Provide the [x, y] coordinate of the cell's center where the given text is located.  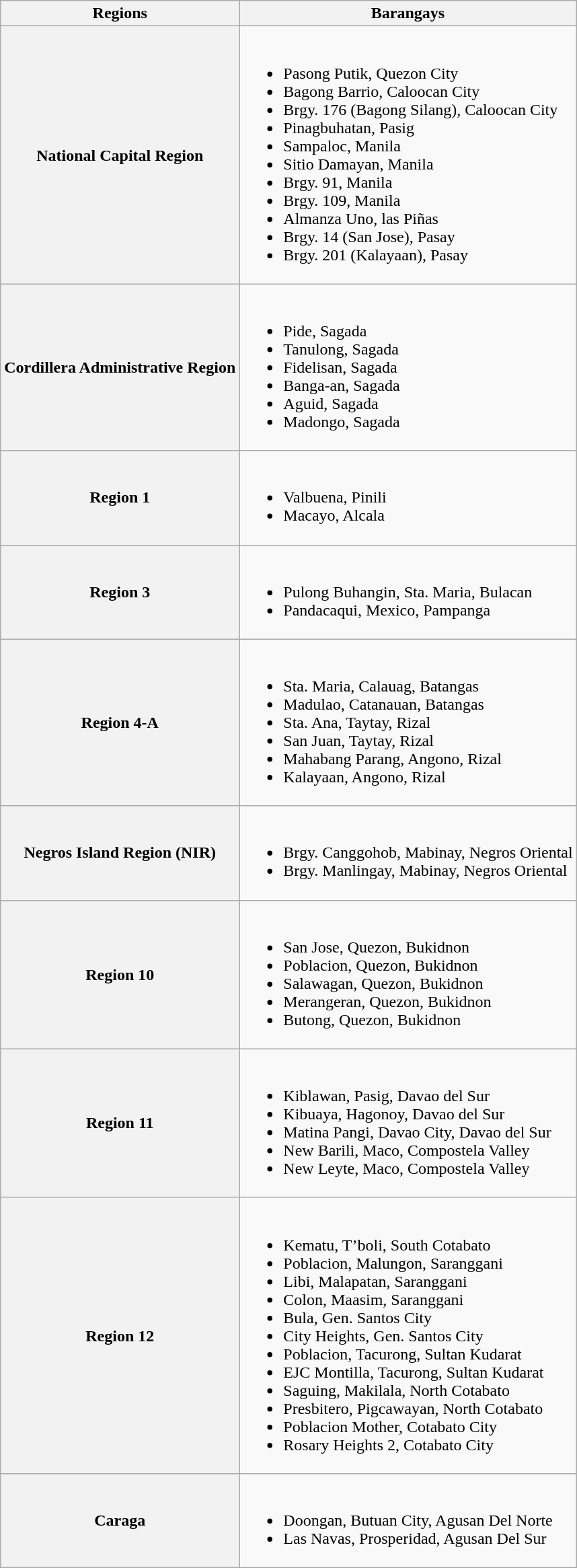
Pulong Buhangin, Sta. Maria, BulacanPandacaqui, Mexico, Pampanga [408, 592]
Cordillera Administrative Region [120, 367]
Caraga [120, 1520]
Region 1 [120, 498]
Barangays [408, 13]
Region 12 [120, 1335]
Valbuena, PiniliMacayo, Alcala [408, 498]
National Capital Region [120, 155]
Doongan, Butuan City, Agusan Del NorteLas Navas, Prosperidad, Agusan Del Sur [408, 1520]
Negros Island Region (NIR) [120, 853]
Region 11 [120, 1123]
San Jose, Quezon, BukidnonPoblacion, Quezon, BukidnonSalawagan, Quezon, BukidnonMerangeran, Quezon, BukidnonButong, Quezon, Bukidnon [408, 974]
Brgy. Canggohob, Mabinay, Negros OrientalBrgy. Manlingay, Mabinay, Negros Oriental [408, 853]
Pide, SagadaTanulong, SagadaFidelisan, SagadaBanga-an, SagadaAguid, SagadaMadongo, Sagada [408, 367]
Region 3 [120, 592]
Region 10 [120, 974]
Region 4-A [120, 722]
Regions [120, 13]
